Identify which cell holds the provided text, then report its (x, y) central coordinate. 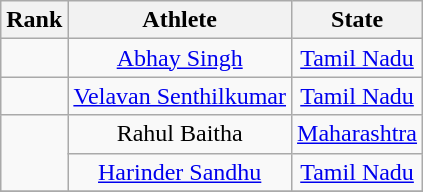
Rahul Baitha (180, 134)
Velavan Senthilkumar (180, 96)
Rank (34, 20)
Abhay Singh (180, 58)
Athlete (180, 20)
Maharashtra (358, 134)
Harinder Sandhu (180, 172)
State (358, 20)
